Capture the cell that displays the provided text and extract its [x, y] central coordinate. 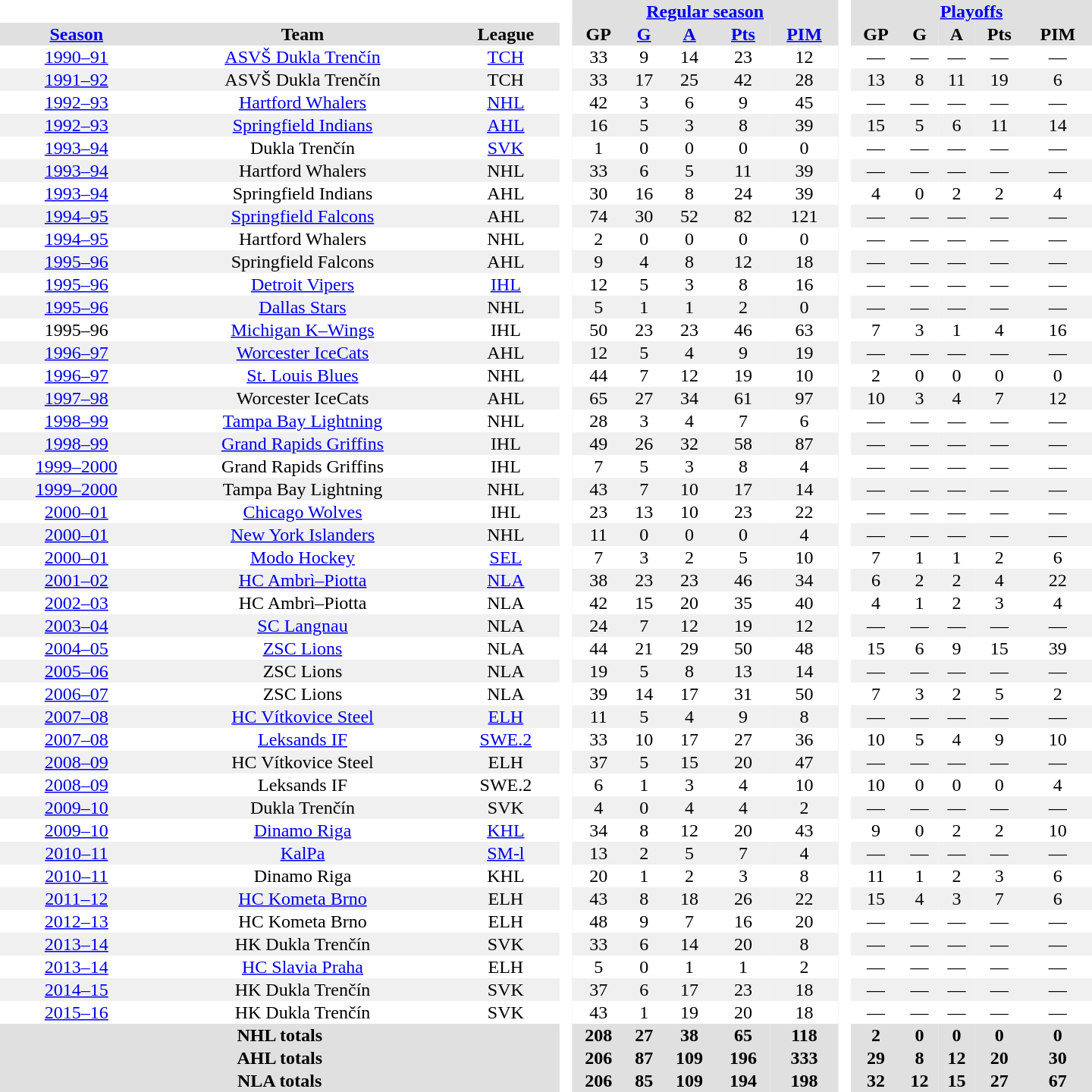
194 [743, 1081]
121 [804, 216]
82 [743, 216]
2011–12 [77, 899]
SEL [505, 557]
Dallas Stars [303, 307]
Regular season [705, 11]
2014–15 [77, 990]
Playoffs [971, 11]
45 [804, 102]
67 [1058, 1081]
1991–92 [77, 80]
208 [599, 1035]
40 [804, 603]
League [505, 34]
97 [804, 398]
2015–16 [77, 1012]
1997–98 [77, 398]
35 [743, 603]
KalPa [303, 853]
118 [804, 1035]
Modo Hockey [303, 557]
NLA totals [279, 1081]
21 [645, 648]
Team [303, 34]
2006–07 [77, 694]
2004–05 [77, 648]
AHL totals [279, 1058]
SC Langnau [303, 626]
Michigan K–Wings [303, 330]
New York Islanders [303, 535]
Detroit Vipers [303, 284]
2001–02 [77, 580]
36 [804, 739]
333 [804, 1058]
58 [743, 444]
St. Louis Blues [303, 375]
49 [599, 444]
61 [743, 398]
74 [599, 216]
SM-l [505, 853]
198 [804, 1081]
85 [645, 1081]
2005–06 [77, 671]
HC Slavia Praha [303, 967]
63 [804, 330]
1990–91 [77, 57]
196 [743, 1058]
25 [690, 80]
2003–04 [77, 626]
Season [77, 34]
Chicago Wolves [303, 512]
31 [743, 694]
2002–03 [77, 603]
2012–13 [77, 921]
NHL totals [279, 1035]
47 [804, 762]
52 [690, 216]
